Locate the cell with the specified text and output its (x, y) center coordinate. 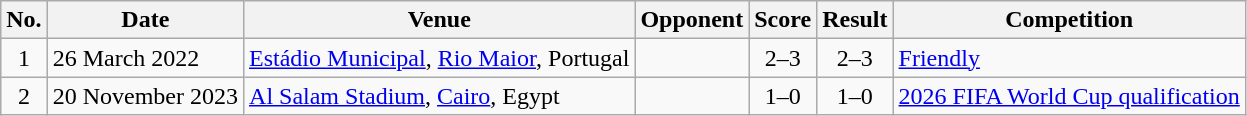
2026 FIFA World Cup qualification (1069, 96)
20 November 2023 (145, 96)
Al Salam Stadium, Cairo, Egypt (440, 96)
Estádio Municipal, Rio Maior, Portugal (440, 58)
26 March 2022 (145, 58)
1 (24, 58)
2 (24, 96)
Competition (1069, 20)
Date (145, 20)
Venue (440, 20)
Opponent (692, 20)
No. (24, 20)
Result (855, 20)
Score (783, 20)
Friendly (1069, 58)
